Locate the cell with the specified text and output its [X, Y] center coordinate. 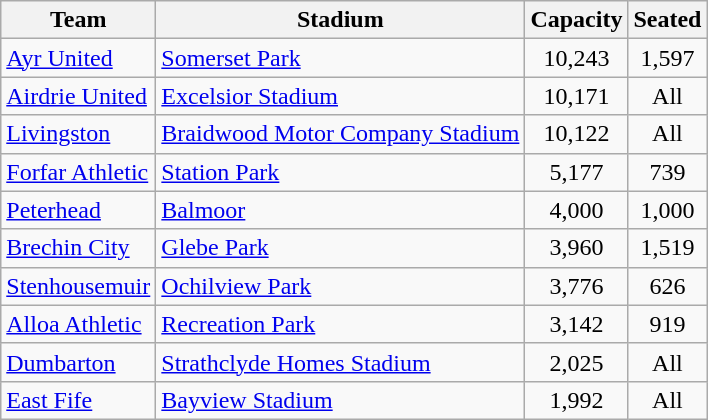
Stadium [340, 20]
Dumbarton [78, 362]
Station Park [340, 172]
626 [668, 286]
1,519 [668, 248]
4,000 [576, 210]
East Fife [78, 400]
Team [78, 20]
Brechin City [78, 248]
10,243 [576, 58]
5,177 [576, 172]
Ochilview Park [340, 286]
739 [668, 172]
Recreation Park [340, 324]
Ayr United [78, 58]
Capacity [576, 20]
Forfar Athletic [78, 172]
Alloa Athletic [78, 324]
Bayview Stadium [340, 400]
Braidwood Motor Company Stadium [340, 134]
1,992 [576, 400]
1,000 [668, 210]
10,171 [576, 96]
Peterhead [78, 210]
2,025 [576, 362]
Livingston [78, 134]
Somerset Park [340, 58]
3,776 [576, 286]
Stenhousemuir [78, 286]
3,142 [576, 324]
10,122 [576, 134]
Seated [668, 20]
3,960 [576, 248]
Excelsior Stadium [340, 96]
Balmoor [340, 210]
919 [668, 324]
1,597 [668, 58]
Airdrie United [78, 96]
Glebe Park [340, 248]
Strathclyde Homes Stadium [340, 362]
